Output the (X, Y) coordinate of the center of the cell containing the given text.  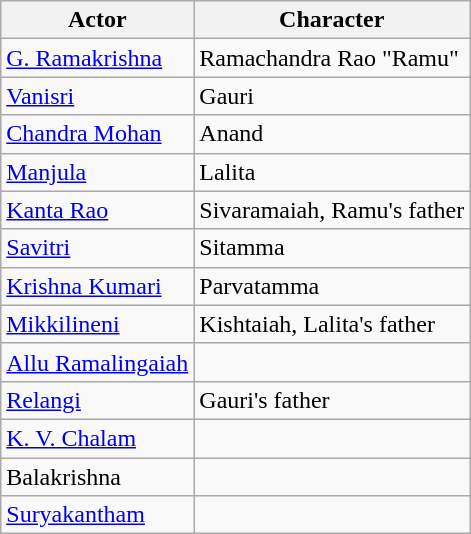
Gauri's father (332, 400)
G. Ramakrishna (98, 58)
Mikkilineni (98, 324)
Vanisri (98, 96)
Character (332, 20)
Allu Ramalingaiah (98, 362)
K. V. Chalam (98, 438)
Parvatamma (332, 286)
Balakrishna (98, 477)
Sitamma (332, 248)
Anand (332, 134)
Savitri (98, 248)
Relangi (98, 400)
Krishna Kumari (98, 286)
Kishtaiah, Lalita's father (332, 324)
Chandra Mohan (98, 134)
Manjula (98, 172)
Actor (98, 20)
Suryakantham (98, 515)
Sivaramaiah, Ramu's father (332, 210)
Ramachandra Rao "Ramu" (332, 58)
Kanta Rao (98, 210)
Gauri (332, 96)
Lalita (332, 172)
